Determine the [X, Y] coordinate at the center of the cell enclosing the given text.  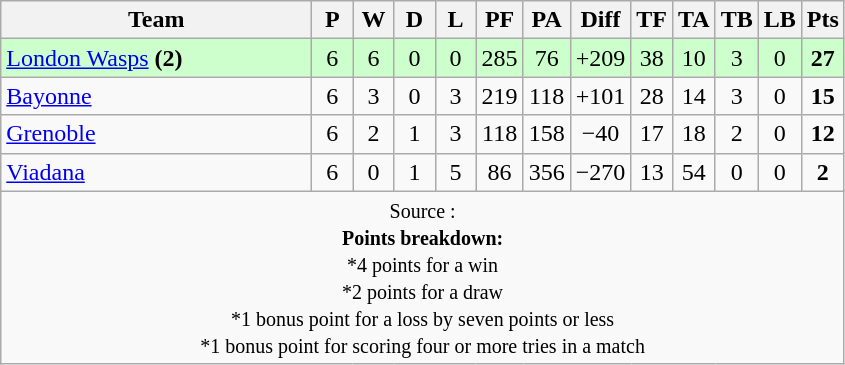
+101 [600, 96]
86 [500, 172]
10 [694, 58]
P [332, 20]
TF [652, 20]
−270 [600, 172]
27 [822, 58]
Viadana [156, 172]
D [414, 20]
12 [822, 134]
158 [546, 134]
Grenoble [156, 134]
76 [546, 58]
15 [822, 96]
285 [500, 58]
+209 [600, 58]
TA [694, 20]
Team [156, 20]
54 [694, 172]
28 [652, 96]
Pts [822, 20]
London Wasps (2) [156, 58]
356 [546, 172]
38 [652, 58]
LB [780, 20]
PA [546, 20]
W [374, 20]
219 [500, 96]
Diff [600, 20]
PF [500, 20]
L [456, 20]
5 [456, 172]
−40 [600, 134]
Bayonne [156, 96]
13 [652, 172]
17 [652, 134]
TB [736, 20]
14 [694, 96]
18 [694, 134]
